Capture the cell that displays the provided text and extract its (x, y) central coordinate. 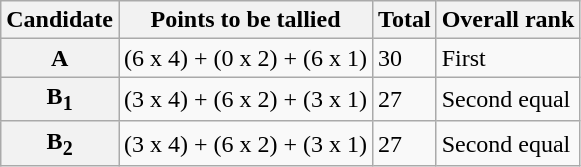
Total (405, 20)
B2 (60, 143)
Overall rank (508, 20)
B1 (60, 99)
(6 x 4) + (0 x 2) + (6 x 1) (245, 58)
Points to be tallied (245, 20)
Candidate (60, 20)
First (508, 58)
30 (405, 58)
A (60, 58)
